Search for the cell housing the specified text and yield its [x, y] center coordinate. 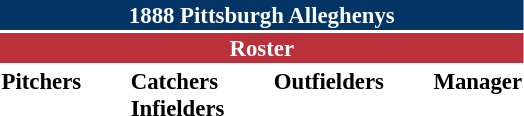
1888 Pittsburgh Alleghenys [262, 15]
Roster [262, 48]
